Return [x, y] of the center of cell containing provided text 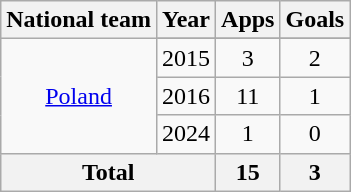
15 [248, 172]
Apps [248, 20]
National team [79, 20]
Goals [315, 20]
Year [186, 20]
2015 [186, 58]
Poland [79, 96]
Total [108, 172]
2024 [186, 134]
11 [248, 96]
2 [315, 58]
0 [315, 134]
2016 [186, 96]
